Return the (X, Y) coordinate for the center point of the cell that contains the specified text.  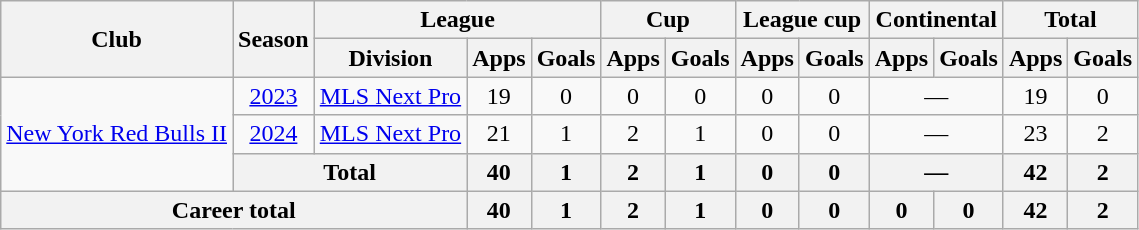
Continental (936, 20)
23 (1035, 134)
League cup (802, 20)
2024 (273, 134)
Club (117, 39)
Season (273, 39)
Cup (668, 20)
21 (499, 134)
2023 (273, 96)
League (458, 20)
New York Red Bulls II (117, 134)
Career total (234, 210)
Division (390, 58)
